Pinpoint the cell where the given text exists, returning its [X, Y] midpoint coordinate. 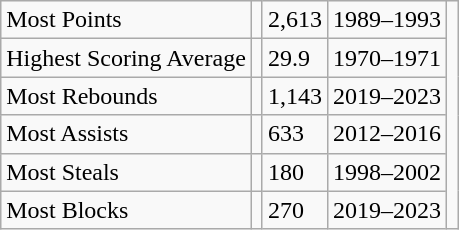
Most Blocks [126, 210]
2012–2016 [386, 134]
Most Rebounds [126, 96]
1,143 [294, 96]
Most Points [126, 20]
29.9 [294, 58]
633 [294, 134]
Highest Scoring Average [126, 58]
Most Steals [126, 172]
1998–2002 [386, 172]
2,613 [294, 20]
Most Assists [126, 134]
1989–1993 [386, 20]
1970–1971 [386, 58]
270 [294, 210]
180 [294, 172]
